From the cell containing the given text, extract its center point as (X, Y) coordinate. 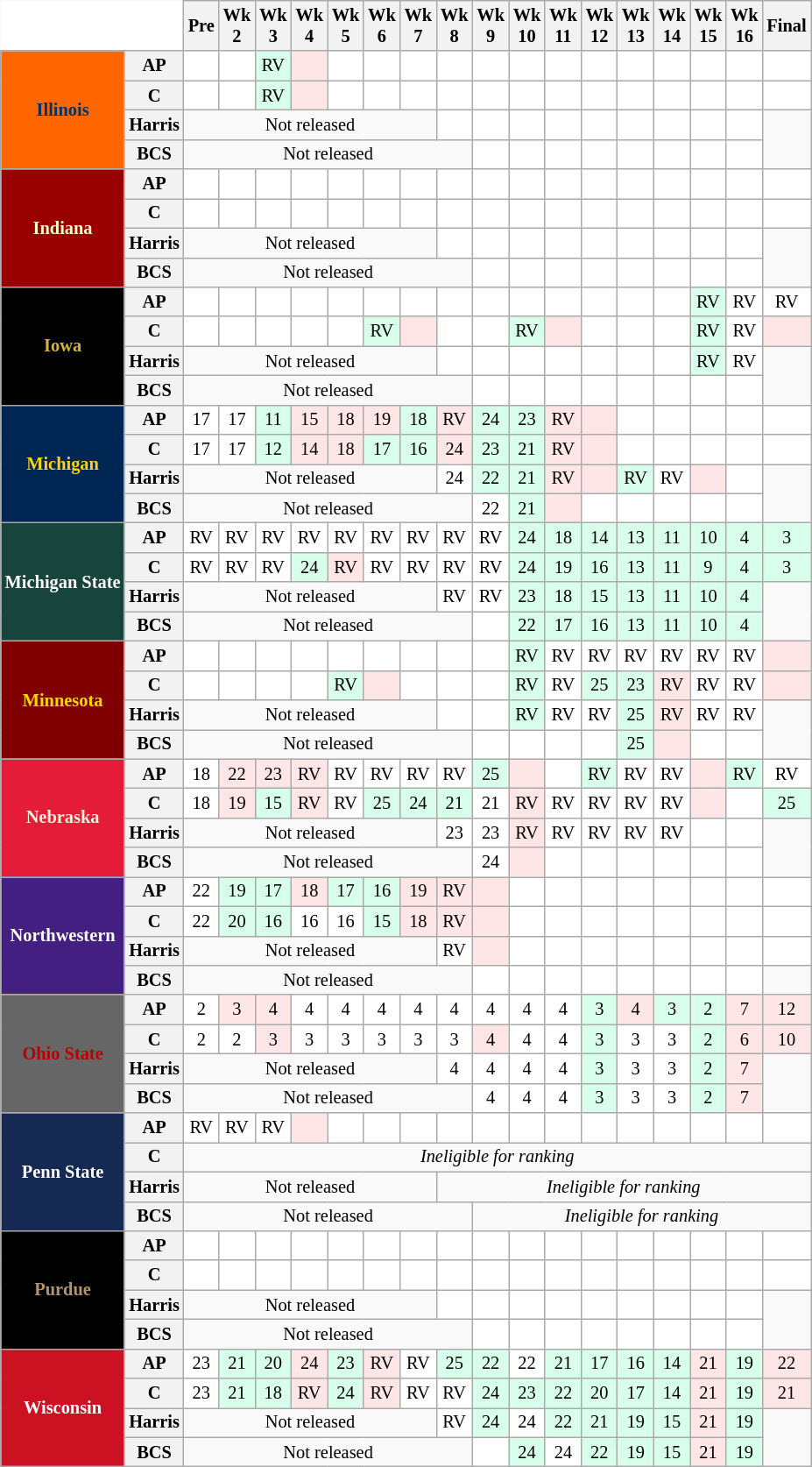
Penn State (63, 1173)
Illinois (63, 110)
Wk10 (527, 25)
Wk7 (419, 25)
Michigan State (63, 582)
Final (787, 25)
Iowa (63, 345)
Pre (201, 25)
Wk8 (454, 25)
Wk12 (599, 25)
Wk14 (671, 25)
9 (708, 567)
Wk3 (273, 25)
Wk6 (382, 25)
Wk4 (308, 25)
Nebraska (63, 819)
Wk15 (708, 25)
Northwestern (63, 936)
Wk11 (562, 25)
Purdue (63, 1290)
Ohio State (63, 1053)
Wisconsin (63, 1407)
Wk9 (491, 25)
Indiana (63, 228)
Wk16 (745, 25)
Minnesota (63, 699)
Wk13 (636, 25)
Wk5 (345, 25)
Wk2 (237, 25)
Michigan (63, 464)
6 (745, 1039)
